Pinpoint the cell where the given text exists, returning its (X, Y) midpoint coordinate. 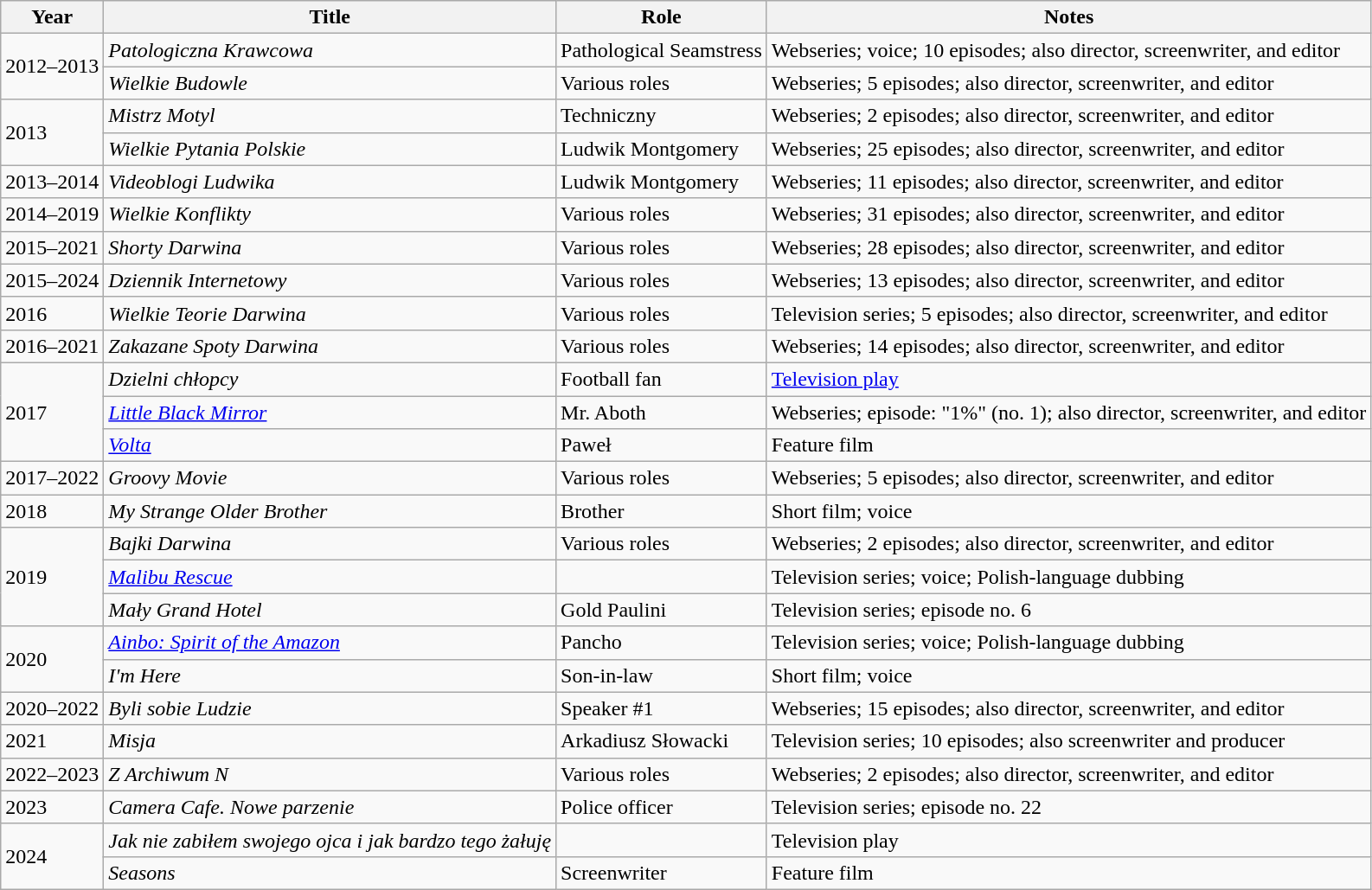
2020–2022 (52, 708)
Webseries; 15 episodes; also director, screenwriter, and editor (1069, 708)
My Strange Older Brother (330, 511)
Mały Grand Hotel (330, 610)
Camera Cafe. Nowe parzenie (330, 807)
Z Archiwum N (330, 774)
Wielkie Pytania Polskie (330, 149)
Speaker #1 (662, 708)
Screenwriter (662, 873)
Year (52, 17)
Bajki Darwina (330, 544)
Television series; episode no. 22 (1069, 807)
Zakazane Spoty Darwina (330, 346)
Videoblogi Ludwika (330, 182)
2016 (52, 313)
Role (662, 17)
2023 (52, 807)
Television series; 5 episodes; also director, screenwriter, and editor (1069, 313)
2022–2023 (52, 774)
2014–2019 (52, 214)
Webseries; 31 episodes; also director, screenwriter, and editor (1069, 214)
2013 (52, 132)
Webseries; 11 episodes; also director, screenwriter, and editor (1069, 182)
I'm Here (330, 676)
Mr. Aboth (662, 413)
2012–2013 (52, 67)
Byli sobie Ludzie (330, 708)
2018 (52, 511)
Wielkie Teorie Darwina (330, 313)
Mistrz Motyl (330, 116)
Pancho (662, 643)
Television series; 10 episodes; also screenwriter and producer (1069, 741)
Football fan (662, 379)
2017–2022 (52, 478)
Groovy Movie (330, 478)
Paweł (662, 445)
Misja (330, 741)
Police officer (662, 807)
Title (330, 17)
Jak nie zabiłem swojego ojca i jak bardzo tego żałuję (330, 840)
Malibu Rescue (330, 577)
Dziennik Internetowy (330, 280)
Seasons (330, 873)
Ainbo: Spirit of the Amazon (330, 643)
Television series; episode no. 6 (1069, 610)
Webseries; 14 episodes; also director, screenwriter, and editor (1069, 346)
2021 (52, 741)
Gold Paulini (662, 610)
Son-in-law (662, 676)
Arkadiusz Słowacki (662, 741)
Pathological Seamstress (662, 50)
Webseries; 25 episodes; also director, screenwriter, and editor (1069, 149)
Little Black Mirror (330, 413)
Dzielni chłopcy (330, 379)
Webseries; 28 episodes; also director, screenwriter, and editor (1069, 247)
2017 (52, 412)
Patologiczna Krawcowa (330, 50)
2024 (52, 856)
Webseries; 13 episodes; also director, screenwriter, and editor (1069, 280)
2013–2014 (52, 182)
2016–2021 (52, 346)
Techniczny (662, 116)
2019 (52, 577)
2020 (52, 659)
Webseries; voice; 10 episodes; also director, screenwriter, and editor (1069, 50)
Wielkie Budowle (330, 83)
Webseries; episode: "1%" (no. 1); also director, screenwriter, and editor (1069, 413)
Notes (1069, 17)
2015–2024 (52, 280)
2015–2021 (52, 247)
Shorty Darwina (330, 247)
Brother (662, 511)
Wielkie Konflikty (330, 214)
Volta (330, 445)
